Return (X, Y) of the center of cell containing provided text 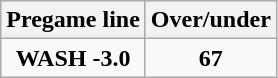
Pregame line (74, 20)
Over/under (210, 20)
67 (210, 58)
WASH -3.0 (74, 58)
